Extract the (X, Y) coordinate from the center of the cell holding the provided text.  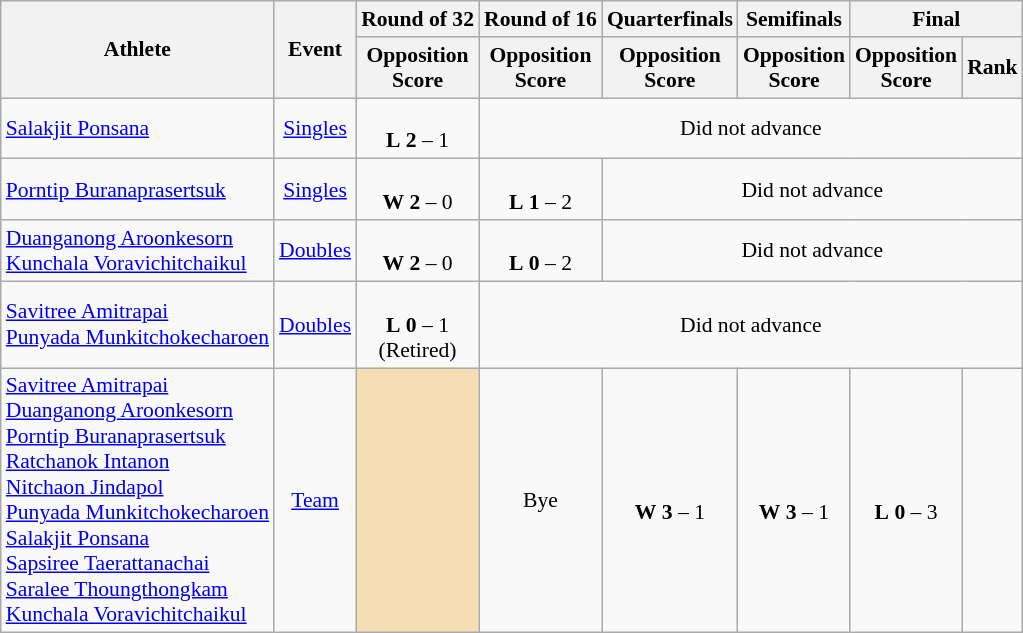
Duanganong Aroonkesorn Kunchala Voravichitchaikul (138, 250)
L 0 – 1(Retired) (418, 324)
Salakjit Ponsana (138, 128)
L 0 – 3 (906, 500)
Final (936, 19)
L 2 – 1 (418, 128)
Rank (992, 68)
Round of 32 (418, 19)
Quarterfinals (670, 19)
L 1 – 2 (540, 190)
L 0 – 2 (540, 250)
Round of 16 (540, 19)
Team (315, 500)
Semifinals (794, 19)
Event (315, 50)
Bye (540, 500)
Athlete (138, 50)
Savitree Amitrapai Punyada Munkitchokecharoen (138, 324)
Porntip Buranaprasertsuk (138, 190)
